Search for the cell housing the specified text and yield its (x, y) center coordinate. 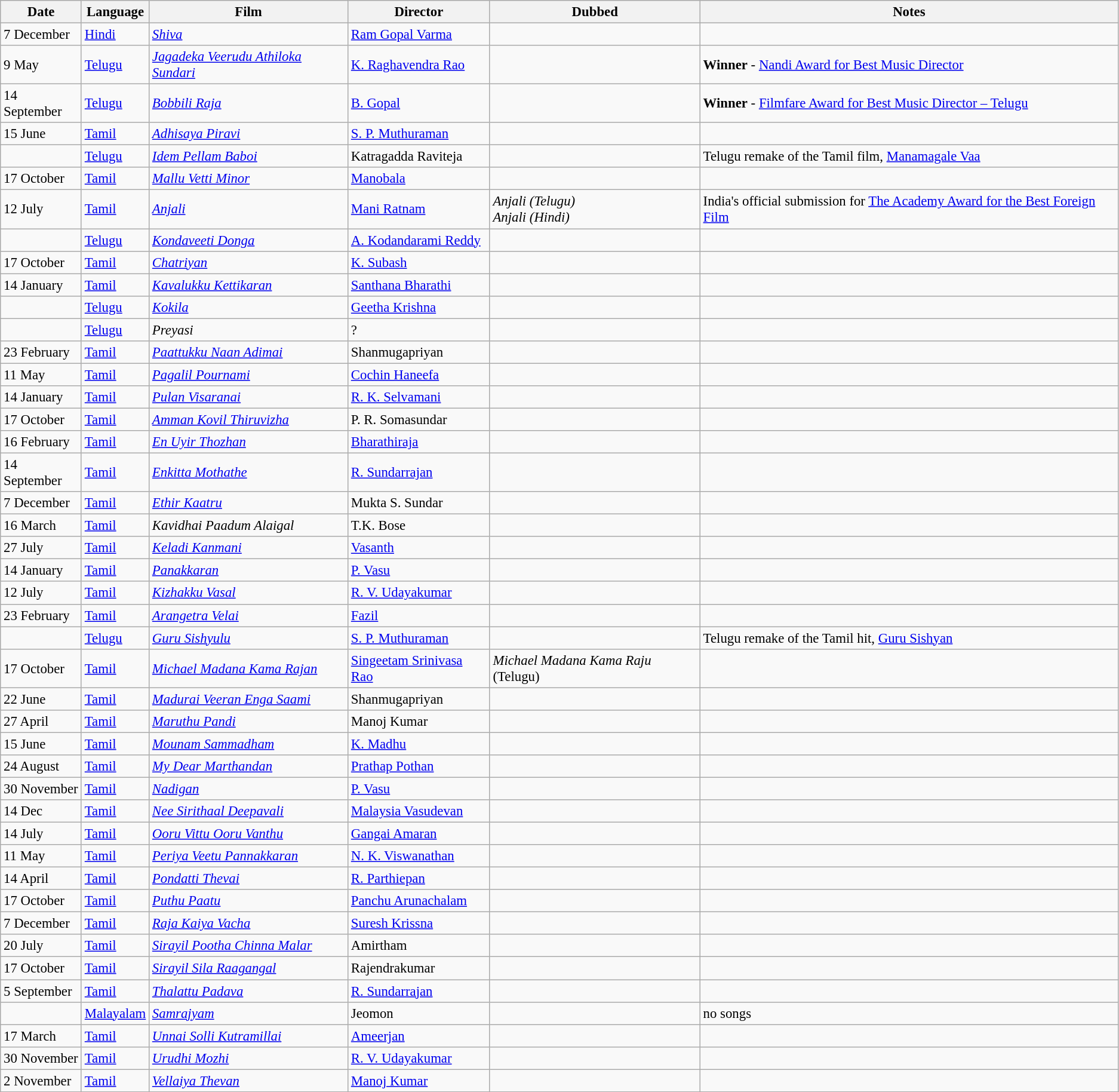
Dubbed (595, 12)
22 June (41, 699)
Pulan Visaranai (248, 397)
Gangai Amaran (419, 834)
Date (41, 12)
India's official submission for The Academy Award for the Best Foreign Film (909, 209)
Amirtham (419, 946)
Kavidhai Paadum Alaigal (248, 526)
Fazil (419, 615)
Ooru Vittu Ooru Vanthu (248, 834)
Amman Kovil Thiruvizha (248, 419)
Ameerjan (419, 1036)
Arangetra Velai (248, 615)
Guru Sishyulu (248, 638)
2 November (41, 1081)
Kokila (248, 307)
Paattukku Naan Adimai (248, 352)
Singeetam Srinivasa Rao (419, 668)
Sirayil Sila Raagangal (248, 968)
Bobbili Raja (248, 104)
Suresh Krissna (419, 924)
R. K. Selvamani (419, 397)
Vellaiya Thevan (248, 1081)
Enkitta Mothathe (248, 473)
14 Dec (41, 811)
Mukta S. Sundar (419, 503)
Jeomon (419, 1013)
24 August (41, 766)
5 September (41, 991)
16 February (41, 442)
Kizhakku Vasal (248, 593)
Pagalil Pournami (248, 375)
no songs (909, 1013)
27 July (41, 548)
B. Gopal (419, 104)
Film (248, 12)
Idem Pellam Baboi (248, 157)
Geetha Krishna (419, 307)
Language (115, 12)
Kondaveeti Donga (248, 240)
9 May (41, 65)
? (419, 330)
Santhana Bharathi (419, 285)
Katragadda Raviteja (419, 157)
Keladi Kanmani (248, 548)
14 April (41, 879)
Malayalam (115, 1013)
Mani Ratnam (419, 209)
Prathap Pothan (419, 766)
Preyasi (248, 330)
T.K. Bose (419, 526)
P. R. Somasundar (419, 419)
Nee Sirithaal Deepavali (248, 811)
Unnai Solli Kutramillai (248, 1036)
Notes (909, 12)
Mounam Sammadham (248, 744)
Hindi (115, 35)
Michael Madana Kama Raju (Telugu) (595, 668)
K. Madhu (419, 744)
N. K. Viswanathan (419, 856)
Anjali (Telugu)Anjali (Hindi) (595, 209)
Thalattu Padava (248, 991)
My Dear Marthandan (248, 766)
Sirayil Pootha Chinna Malar (248, 946)
Periya Veetu Pannakkaran (248, 856)
Ethir Kaatru (248, 503)
20 July (41, 946)
K. Raghavendra Rao (419, 65)
Michael Madana Kama Rajan (248, 668)
Samrajyam (248, 1013)
Vasanth (419, 548)
Manobala (419, 179)
16 March (41, 526)
En Uyir Thozhan (248, 442)
Telugu remake of the Tamil film, Manamagale Vaa (909, 157)
Chatriyan (248, 262)
Urudhi Mozhi (248, 1058)
14 July (41, 834)
Winner - Nandi Award for Best Music Director (909, 65)
Puthu Paatu (248, 901)
K. Subash (419, 262)
27 April (41, 722)
Kavalukku Kettikaran (248, 285)
Shiva (248, 35)
Adhisaya Piravi (248, 134)
R. Parthiepan (419, 879)
Cochin Haneefa (419, 375)
Anjali (248, 209)
Bharathiraja (419, 442)
Ram Gopal Varma (419, 35)
17 March (41, 1036)
A. Kodandarami Reddy (419, 240)
Panchu Arunachalam (419, 901)
Maruthu Pandi (248, 722)
Director (419, 12)
Malaysia Vasudevan (419, 811)
Telugu remake of the Tamil hit, Guru Sishyan (909, 638)
Winner - Filmfare Award for Best Music Director – Telugu (909, 104)
Jagadeka Veerudu Athiloka Sundari (248, 65)
Nadigan (248, 789)
Pondatti Thevai (248, 879)
Mallu Vetti Minor (248, 179)
Madurai Veeran Enga Saami (248, 699)
Raja Kaiya Vacha (248, 924)
Rajendrakumar (419, 968)
Panakkaran (248, 570)
